Scan for the cell matching the given text and deliver its [x, y] coordinate at center. 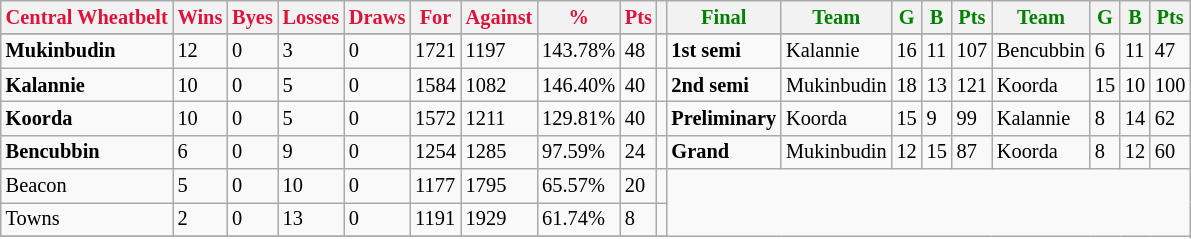
1795 [500, 186]
1211 [500, 118]
107 [972, 51]
99 [972, 118]
1254 [435, 152]
1082 [500, 85]
1584 [435, 85]
Final [724, 17]
24 [638, 152]
Preliminary [724, 118]
87 [972, 152]
2 [200, 219]
100 [1170, 85]
Byes [252, 17]
Against [500, 17]
1721 [435, 51]
65.57% [578, 186]
Wins [200, 17]
Beacon [87, 186]
97.59% [578, 152]
18 [907, 85]
14 [1135, 118]
60 [1170, 152]
143.78% [578, 51]
1285 [500, 152]
For [435, 17]
1st semi [724, 51]
1929 [500, 219]
146.40% [578, 85]
1197 [500, 51]
2nd semi [724, 85]
129.81% [578, 118]
1191 [435, 219]
61.74% [578, 219]
1177 [435, 186]
Losses [311, 17]
47 [1170, 51]
1572 [435, 118]
3 [311, 51]
62 [1170, 118]
48 [638, 51]
121 [972, 85]
Towns [87, 219]
Central Wheatbelt [87, 17]
% [578, 17]
20 [638, 186]
16 [907, 51]
Grand [724, 152]
Draws [377, 17]
